Determine the (X, Y) coordinate at the center of the cell enclosing the given text.  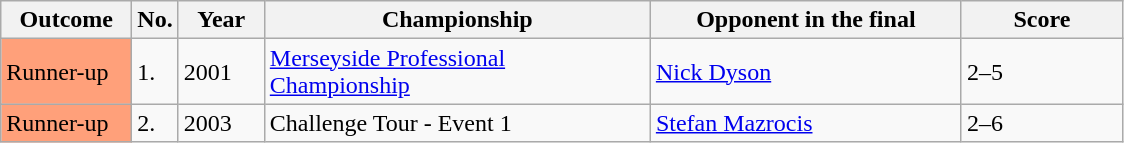
Nick Dyson (806, 72)
Outcome (66, 20)
Championship (457, 20)
Opponent in the final (806, 20)
2–6 (1042, 123)
Merseyside Professional Championship (457, 72)
Year (221, 20)
2–5 (1042, 72)
2001 (221, 72)
Challenge Tour - Event 1 (457, 123)
Score (1042, 20)
Stefan Mazrocis (806, 123)
2. (155, 123)
No. (155, 20)
2003 (221, 123)
1. (155, 72)
